Extract the (X, Y) coordinate from the center of the cell holding the provided text.  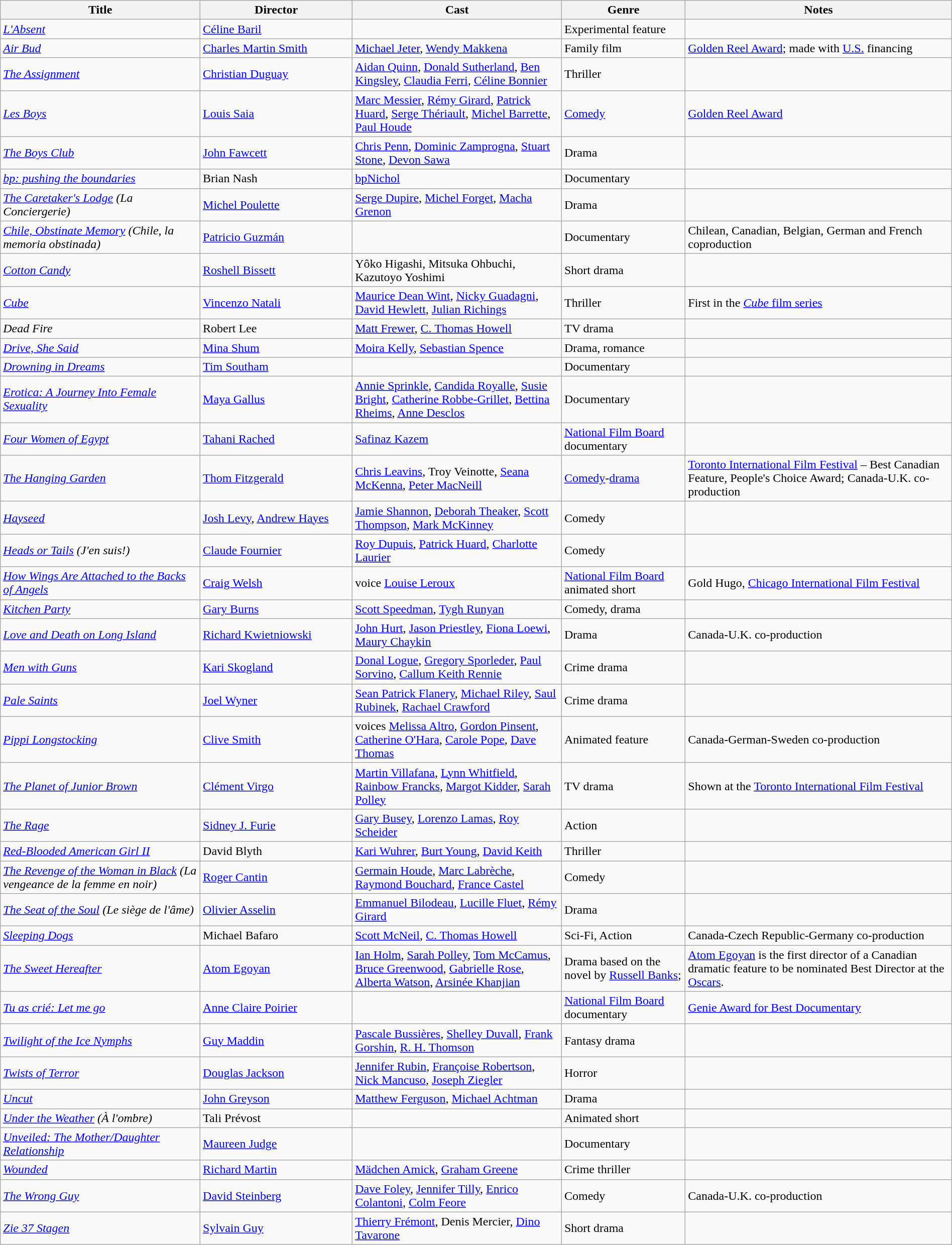
Richard Kwietniowski (276, 635)
Roshell Bissett (276, 270)
Chris Penn, Dominic Zamprogna, Stuart Stone, Devon Sawa (457, 153)
Douglas Jackson (276, 1073)
The Seat of the Soul (Le siège de l'âme) (100, 910)
The Sweet Hereafter (100, 968)
Martin Villafana, Lynn Whitfield, Rainbow Francks, Margot Kidder, Sarah Polley (457, 786)
Tahani Rached (276, 439)
Serge Dupire, Michel Forget, Macha Grenon (457, 205)
Red-Blooded American Girl II (100, 851)
Genie Award for Best Documentary (818, 1008)
Cube (100, 302)
Toronto International Film Festival – Best Canadian Feature, People's Choice Award; Canada-U.K. co-production (818, 478)
Kari Wuhrer, Burt Young, David Keith (457, 851)
Tim Southam (276, 367)
Comedy-drama (623, 478)
Les Boys (100, 113)
Josh Levy, Andrew Hayes (276, 518)
Charles Martin Smith (276, 48)
Family film (623, 48)
Pale Saints (100, 700)
John Greyson (276, 1099)
Michel Poulette (276, 205)
First in the Cube film series (818, 302)
Annie Sprinkle, Candida Royalle, Susie Bright, Catherine Robbe-Grillet, Bettina Rheims, Anne Desclos (457, 400)
Patricio Guzmán (276, 237)
Cast (457, 10)
Scott McNeil, C. Thomas Howell (457, 936)
Thierry Frémont, Denis Mercier, Dino Tavarone (457, 1228)
Sci-Fi, Action (623, 936)
Dave Foley, Jennifer Tilly, Enrico Colantoni, Colm Feore (457, 1196)
Gold Hugo, Chicago International Film Festival (818, 583)
Mina Shum (276, 348)
Clément Virgo (276, 786)
Heads or Tails (J'en suis!) (100, 550)
David Steinberg (276, 1196)
John Hurt, Jason Priestley, Fiona Loewi, Maury Chaykin (457, 635)
Louis Saia (276, 113)
Tali Prévost (276, 1118)
The Revenge of the Woman in Black (La vengeance de la femme en noir) (100, 877)
Guy Maddin (276, 1040)
Crime thriller (623, 1170)
Matthew Ferguson, Michael Achtman (457, 1099)
Germain Houde, Marc Labrèche, Raymond Bouchard, France Castel (457, 877)
Atom Egoyan is the first director of a Canadian dramatic feature to be nominated Best Director at the Oscars. (818, 968)
Dead Fire (100, 328)
John Fawcett (276, 153)
Maureen Judge (276, 1144)
Shown at the Toronto International Film Festival (818, 786)
Pascale Bussières, Shelley Duvall, Frank Gorshin, R. H. Thomson (457, 1040)
Kitchen Party (100, 609)
Roy Dupuis, Patrick Huard, Charlotte Laurier (457, 550)
Canada-Czech Republic-Germany co-production (818, 936)
Drowning in Dreams (100, 367)
Brian Nash (276, 179)
Robert Lee (276, 328)
Sean Patrick Flanery, Michael Riley, Saul Rubinek, Rachael Crawford (457, 700)
Animated feature (623, 739)
Sleeping Dogs (100, 936)
The Planet of Junior Brown (100, 786)
Clive Smith (276, 739)
Genre (623, 10)
The Rage (100, 825)
Action (623, 825)
How Wings Are Attached to the Backs of Angels (100, 583)
Title (100, 10)
Anne Claire Poirier (276, 1008)
Comedy, drama (623, 609)
Claude Fournier (276, 550)
Chris Leavins, Troy Veinotte, Seana McKenna, Peter MacNeill (457, 478)
The Caretaker's Lodge (La Conciergerie) (100, 205)
Drama based on the novel by Russell Banks; (623, 968)
Erotica: A Journey Into Female Sexuality (100, 400)
Emmanuel Bilodeau, Lucille Fluet, Rémy Girard (457, 910)
Four Women of Egypt (100, 439)
Scott Speedman, Tygh Runyan (457, 609)
Gary Burns (276, 609)
Matt Frewer, C. Thomas Howell (457, 328)
Richard Martin (276, 1170)
National Film Board animated short (623, 583)
Drive, She Said (100, 348)
David Blyth (276, 851)
Golden Reel Award (818, 113)
The Wrong Guy (100, 1196)
Director (276, 10)
Wounded (100, 1170)
Craig Welsh (276, 583)
Olivier Asselin (276, 910)
L'Absent (100, 29)
Safinaz Kazem (457, 439)
Maya Gallus (276, 400)
Cotton Candy (100, 270)
Uncut (100, 1099)
Men with Guns (100, 668)
Jamie Shannon, Deborah Theaker, Scott Thompson, Mark McKinney (457, 518)
Under the Weather (À l'ombre) (100, 1118)
Maurice Dean Wint, Nicky Guadagni, David Hewlett, Julian Richings (457, 302)
Tu as crié: Let me go (100, 1008)
Twilight of the Ice Nymphs (100, 1040)
Aidan Quinn, Donald Sutherland, Ben Kingsley, Claudia Ferri, Céline Bonnier (457, 74)
Fantasy drama (623, 1040)
voice Louise Leroux (457, 583)
Jennifer Rubin, Françoise Robertson, Nick Mancuso, Joseph Ziegler (457, 1073)
Céline Baril (276, 29)
The Boys Club (100, 153)
Gary Busey, Lorenzo Lamas, Roy Scheider (457, 825)
Zie 37 Stagen (100, 1228)
Donal Logue, Gregory Sporleder, Paul Sorvino, Callum Keith Rennie (457, 668)
Atom Egoyan (276, 968)
Vincenzo Natali (276, 302)
Yôko Higashi, Mitsuka Ohbuchi, Kazutoyo Yoshimi (457, 270)
Moira Kelly, Sebastian Spence (457, 348)
Hayseed (100, 518)
Michael Bafaro (276, 936)
voices Melissa Altro, Gordon Pinsent, Catherine O'Hara, Carole Pope, Dave Thomas (457, 739)
Mädchen Amick, Graham Greene (457, 1170)
The Hanging Garden (100, 478)
Notes (818, 10)
Joel Wyner (276, 700)
Marc Messier, Rémy Girard, Patrick Huard, Serge Thériault, Michel Barrette, Paul Houde (457, 113)
Drama, romance (623, 348)
Chilean, Canadian, Belgian, German and French coproduction (818, 237)
bp: pushing the boundaries (100, 179)
Love and Death on Long Island (100, 635)
bpNichol (457, 179)
Pippi Longstocking (100, 739)
Roger Cantin (276, 877)
The Assignment (100, 74)
Animated short (623, 1118)
Canada-German-Sweden co-production (818, 739)
Air Bud (100, 48)
Experimental feature (623, 29)
Ian Holm, Sarah Polley, Tom McCamus, Bruce Greenwood, Gabrielle Rose, Alberta Watson, Arsinée Khanjian (457, 968)
Kari Skogland (276, 668)
Thom Fitzgerald (276, 478)
Christian Duguay (276, 74)
Sidney J. Furie (276, 825)
Michael Jeter, Wendy Makkena (457, 48)
Golden Reel Award; made with U.S. financing (818, 48)
Horror (623, 1073)
Twists of Terror (100, 1073)
Sylvain Guy (276, 1228)
Unveiled: The Mother/Daughter Relationship (100, 1144)
Chile, Obstinate Memory (Chile, la memoria obstinada) (100, 237)
